Search for the cell housing the specified text and yield its (x, y) center coordinate. 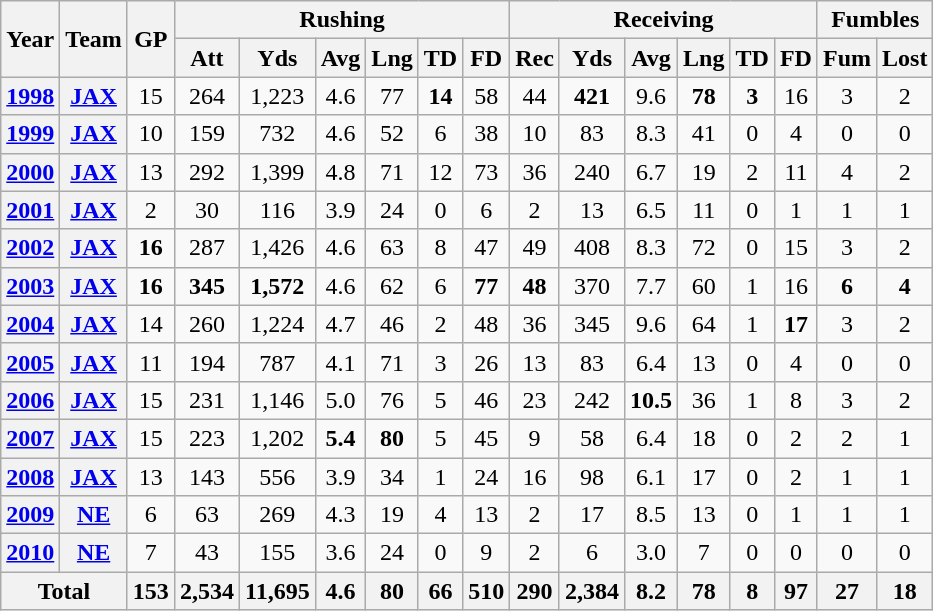
4.1 (340, 362)
49 (535, 248)
264 (206, 96)
66 (440, 591)
2,534 (206, 591)
787 (277, 362)
1999 (30, 134)
41 (704, 134)
Lost (905, 58)
GP (150, 39)
Total (64, 591)
26 (486, 362)
1,399 (277, 172)
52 (392, 134)
7.7 (652, 286)
Rec (535, 58)
1,572 (277, 286)
408 (592, 248)
5.0 (340, 400)
8.5 (652, 515)
287 (206, 248)
290 (535, 591)
116 (277, 210)
Rushing (342, 20)
153 (150, 591)
4.8 (340, 172)
5.4 (340, 438)
97 (796, 591)
73 (486, 172)
60 (704, 286)
2000 (30, 172)
72 (704, 248)
2002 (30, 248)
38 (486, 134)
2006 (30, 400)
6.1 (652, 477)
2009 (30, 515)
510 (486, 591)
3.0 (652, 553)
2001 (30, 210)
11,695 (277, 591)
27 (846, 591)
2007 (30, 438)
6.7 (652, 172)
240 (592, 172)
269 (277, 515)
3.6 (340, 553)
34 (392, 477)
23 (535, 400)
1998 (30, 96)
Att (206, 58)
143 (206, 477)
2004 (30, 324)
10.5 (652, 400)
2010 (30, 553)
1,224 (277, 324)
556 (277, 477)
43 (206, 553)
Team (94, 39)
2008 (30, 477)
62 (392, 286)
Receiving (664, 20)
44 (535, 96)
242 (592, 400)
292 (206, 172)
155 (277, 553)
421 (592, 96)
194 (206, 362)
4.3 (340, 515)
6.5 (652, 210)
30 (206, 210)
223 (206, 438)
47 (486, 248)
370 (592, 286)
1,146 (277, 400)
1,223 (277, 96)
2003 (30, 286)
260 (206, 324)
76 (392, 400)
Fum (846, 58)
231 (206, 400)
64 (704, 324)
4.7 (340, 324)
45 (486, 438)
2005 (30, 362)
98 (592, 477)
2,384 (592, 591)
Fumbles (874, 20)
1,426 (277, 248)
8.2 (652, 591)
1,202 (277, 438)
12 (440, 172)
732 (277, 134)
Year (30, 39)
159 (206, 134)
